From the cell containing the given text, extract its center point as [X, Y] coordinate. 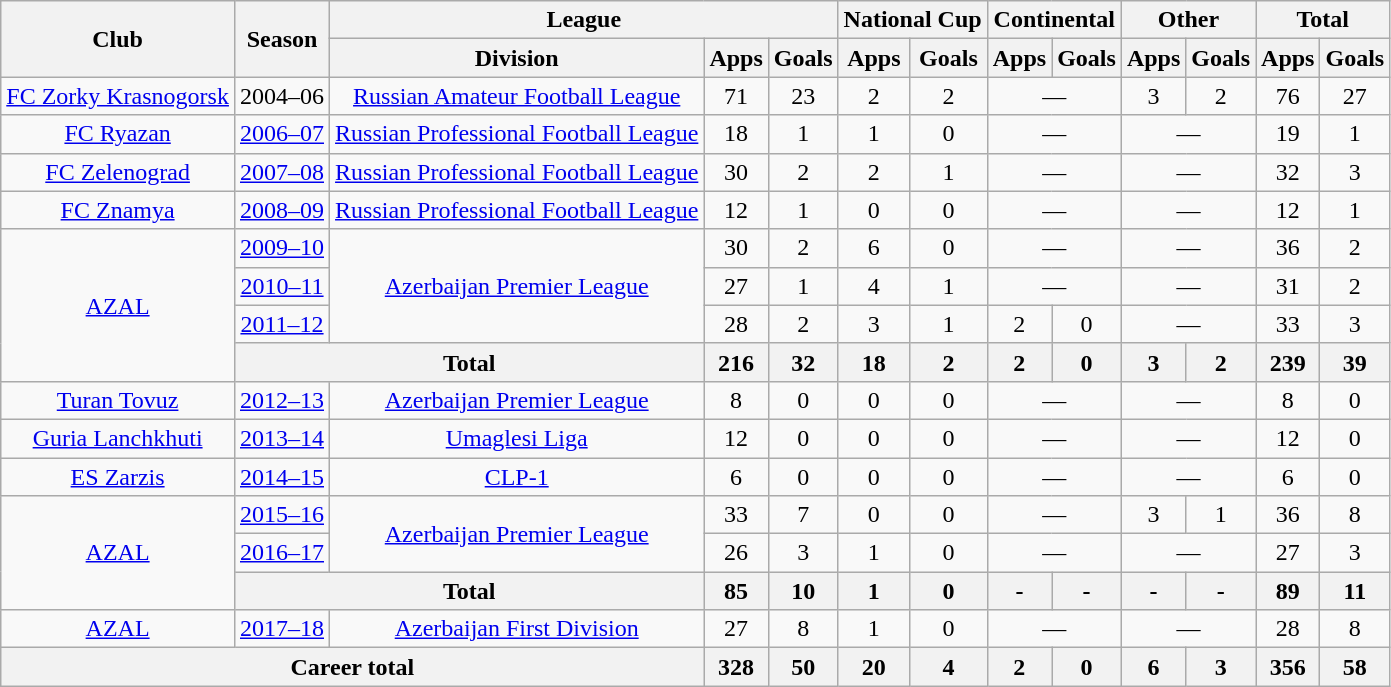
2006–07 [282, 134]
216 [736, 362]
71 [736, 96]
85 [736, 591]
39 [1355, 362]
2004–06 [282, 96]
58 [1355, 667]
Club [118, 39]
2010–11 [282, 286]
FC Ryazan [118, 134]
2008–09 [282, 210]
Azerbaijan First Division [517, 629]
23 [803, 96]
Guria Lanchkhuti [118, 438]
20 [874, 667]
FC Znamya [118, 210]
ES Zarzis [118, 477]
10 [803, 591]
Other [1188, 20]
31 [1288, 286]
League [584, 20]
2009–10 [282, 248]
Division [517, 58]
2007–08 [282, 172]
2014–15 [282, 477]
Russian Amateur Football League [517, 96]
2011–12 [282, 324]
2013–14 [282, 438]
2016–17 [282, 553]
7 [803, 515]
2017–18 [282, 629]
National Cup [912, 20]
239 [1288, 362]
356 [1288, 667]
FC Zorky Krasnogorsk [118, 96]
Career total [352, 667]
Turan Tovuz [118, 400]
FC Zelenograd [118, 172]
19 [1288, 134]
CLP-1 [517, 477]
2012–13 [282, 400]
Season [282, 39]
11 [1355, 591]
328 [736, 667]
76 [1288, 96]
89 [1288, 591]
26 [736, 553]
Continental [1054, 20]
50 [803, 667]
2015–16 [282, 515]
Umaglesi Liga [517, 438]
